Determine the (X, Y) coordinate at the center of the cell enclosing the given text.  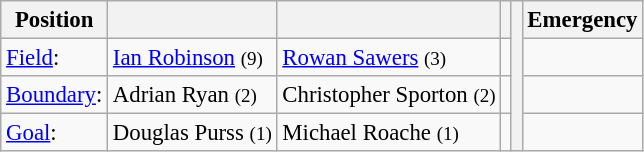
Adrian Ryan (2) (192, 95)
Michael Roache (1) (389, 133)
Christopher Sporton (2) (389, 95)
Douglas Purss (1) (192, 133)
Emergency (582, 20)
Boundary: (54, 95)
Rowan Sawers (3) (389, 58)
Field: (54, 58)
Ian Robinson (9) (192, 58)
Position (54, 20)
Goal: (54, 133)
